Return (X, Y) of the center of cell containing provided text 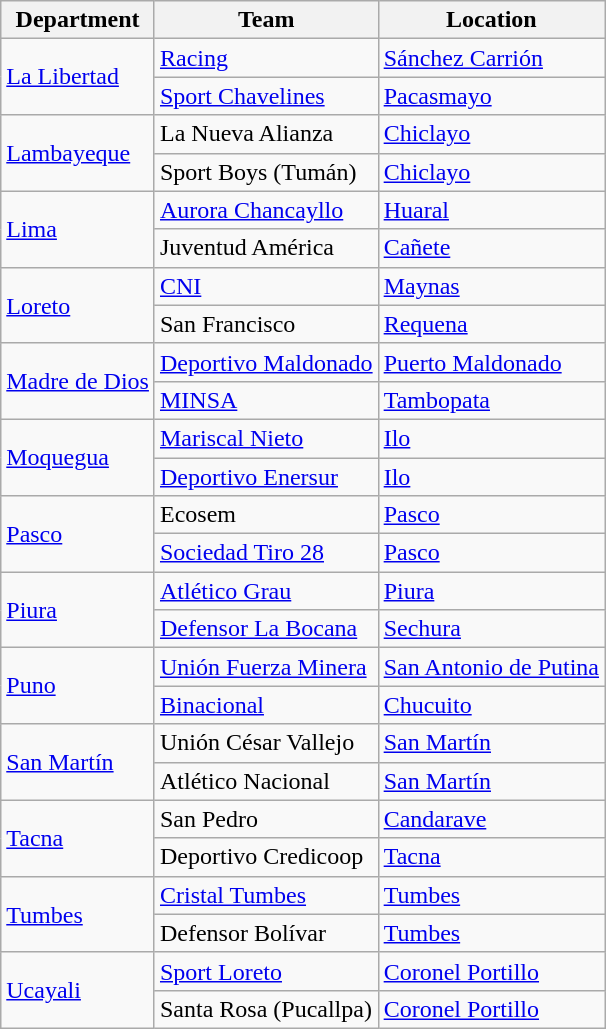
Sociedad Tiro 28 (266, 553)
Defensor La Bocana (266, 629)
Sport Chavelines (266, 96)
Lima (78, 229)
Aurora Chancayllo (266, 210)
Huaral (491, 210)
Unión Fuerza Minera (266, 667)
Puerto Maldonado (491, 362)
Ucayali (78, 990)
Deportivo Maldonado (266, 362)
Madre de Dios (78, 381)
Department (78, 20)
MINSA (266, 400)
La Nueva Alianza (266, 134)
Unión César Vallejo (266, 743)
Moquegua (78, 457)
Chucuito (491, 705)
Maynas (491, 286)
CNI (266, 286)
Ecosem (266, 515)
Binacional (266, 705)
Team (266, 20)
Atlético Grau (266, 591)
Location (491, 20)
Cristal Tumbes (266, 895)
Racing (266, 58)
Deportivo Enersur (266, 477)
Puno (78, 686)
Juventud América (266, 248)
Sechura (491, 629)
Mariscal Nieto (266, 438)
Pacasmayo (491, 96)
Atlético Nacional (266, 781)
Sport Boys (Tumán) (266, 172)
Defensor Bolívar (266, 933)
Sánchez Carrión (491, 58)
Requena (491, 324)
Tambopata (491, 400)
Cañete (491, 248)
San Pedro (266, 819)
Lambayeque (78, 153)
Loreto (78, 305)
Santa Rosa (Pucallpa) (266, 1009)
Deportivo Credicoop (266, 857)
San Francisco (266, 324)
San Antonio de Putina (491, 667)
Candarave (491, 819)
La Libertad (78, 77)
Sport Loreto (266, 971)
